Find where the given text appears and provide that cell's center as (x, y) coordinate. 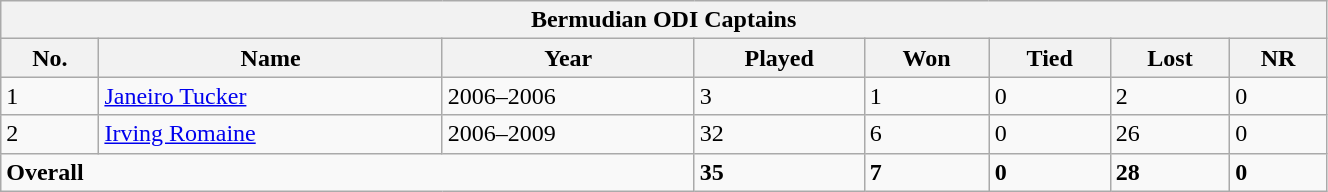
Tied (1050, 58)
2006–2006 (568, 96)
6 (926, 134)
Name (270, 58)
Irving Romaine (270, 134)
NR (1278, 58)
Played (779, 58)
Won (926, 58)
2006–2009 (568, 134)
7 (926, 172)
32 (779, 134)
Bermudian ODI Captains (664, 20)
Lost (1170, 58)
No. (50, 58)
Overall (348, 172)
26 (1170, 134)
Janeiro Tucker (270, 96)
28 (1170, 172)
Year (568, 58)
35 (779, 172)
3 (779, 96)
